Output the [X, Y] coordinate of the center of the cell containing the given text.  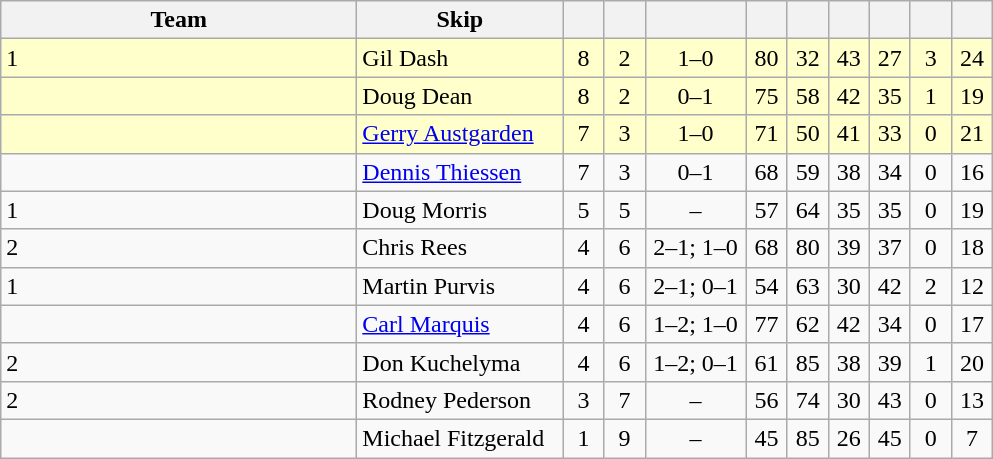
16 [972, 172]
Don Kuchelyma [460, 362]
18 [972, 248]
71 [766, 134]
58 [808, 96]
12 [972, 286]
63 [808, 286]
50 [808, 134]
Dennis Thiessen [460, 172]
62 [808, 324]
Michael Fitzgerald [460, 438]
37 [890, 248]
64 [808, 210]
13 [972, 400]
41 [848, 134]
9 [624, 438]
1–2; 0–1 [696, 362]
Gil Dash [460, 58]
17 [972, 324]
24 [972, 58]
Chris Rees [460, 248]
26 [848, 438]
Gerry Austgarden [460, 134]
Doug Morris [460, 210]
Doug Dean [460, 96]
Team [179, 20]
57 [766, 210]
75 [766, 96]
59 [808, 172]
27 [890, 58]
1–2; 1–0 [696, 324]
Carl Marquis [460, 324]
2–1; 0–1 [696, 286]
61 [766, 362]
32 [808, 58]
33 [890, 134]
77 [766, 324]
56 [766, 400]
Rodney Pederson [460, 400]
54 [766, 286]
Martin Purvis [460, 286]
2–1; 1–0 [696, 248]
21 [972, 134]
Skip [460, 20]
20 [972, 362]
74 [808, 400]
